Detect which cell encompasses the target text, then output its (X, Y) center coordinate. 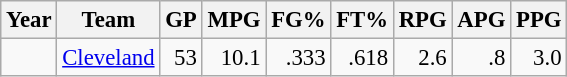
RPG (422, 20)
.333 (298, 58)
FG% (298, 20)
Year (29, 20)
.8 (482, 58)
Cleveland (108, 58)
MPG (234, 20)
Team (108, 20)
53 (181, 58)
PPG (539, 20)
3.0 (539, 58)
APG (482, 20)
.618 (362, 58)
10.1 (234, 58)
2.6 (422, 58)
GP (181, 20)
FT% (362, 20)
